Extract the (X, Y) coordinate from the center of the cell holding the provided text.  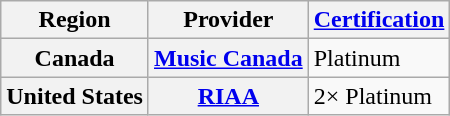
United States (75, 96)
Canada (75, 58)
Platinum (379, 58)
Region (75, 20)
Music Canada (228, 58)
Certification (379, 20)
RIAA (228, 96)
Provider (228, 20)
2× Platinum (379, 96)
